Scan for the cell matching the given text and deliver its [x, y] coordinate at center. 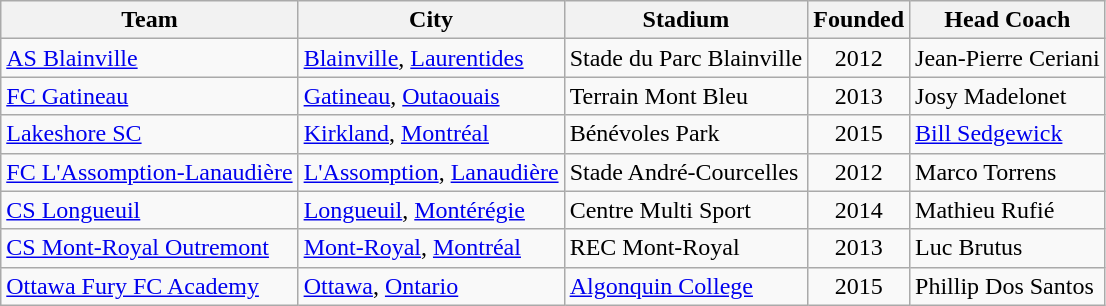
Mont-Royal, Montréal [431, 248]
2014 [859, 210]
Stade du Parc Blainville [686, 58]
Marco Torrens [1008, 172]
Jean-Pierre Ceriani [1008, 58]
Gatineau, Outaouais [431, 96]
Bénévoles Park [686, 134]
Terrain Mont Bleu [686, 96]
Stadium [686, 20]
AS Blainville [150, 58]
Kirkland, Montréal [431, 134]
Luc Brutus [1008, 248]
City [431, 20]
FC Gatineau [150, 96]
CS Longueuil [150, 210]
Longueuil, Montérégie [431, 210]
Head Coach [1008, 20]
Ottawa, Ontario [431, 286]
Josy Madelonet [1008, 96]
Centre Multi Sport [686, 210]
Ottawa Fury FC Academy [150, 286]
Lakeshore SC [150, 134]
REC Mont-Royal [686, 248]
Stade André-Courcelles [686, 172]
Mathieu Rufié [1008, 210]
Algonquin College [686, 286]
Bill Sedgewick [1008, 134]
Blainville, Laurentides [431, 58]
Team [150, 20]
L'Assomption, Lanaudière [431, 172]
FC L'Assomption-Lanaudière [150, 172]
Founded [859, 20]
CS Mont-Royal Outremont [150, 248]
Phillip Dos Santos [1008, 286]
